Pinpoint the cell where the given text exists, returning its (X, Y) midpoint coordinate. 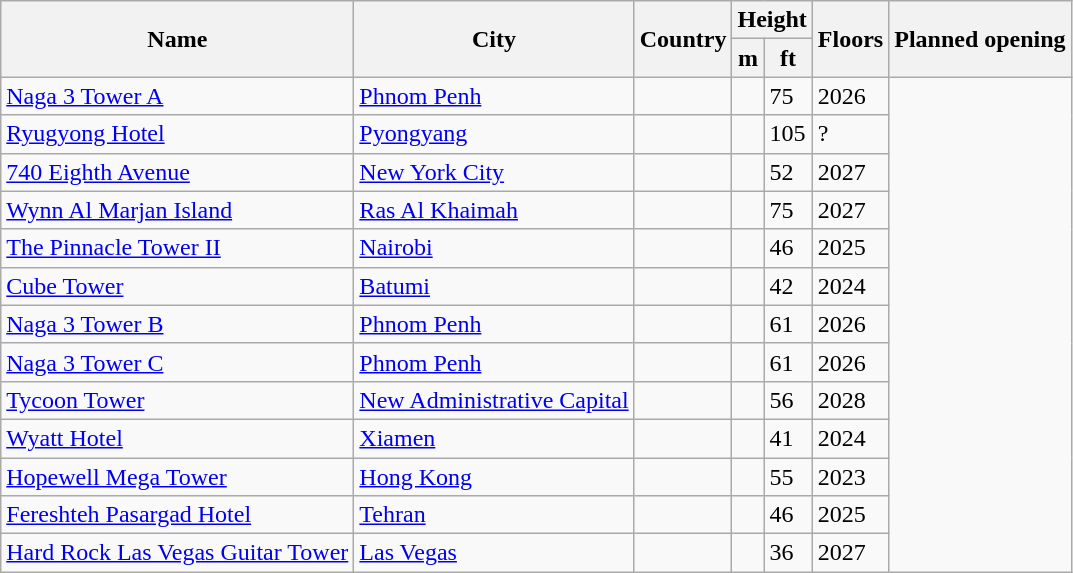
Xiamen (494, 438)
2023 (850, 477)
Pyongyang (494, 134)
41 (788, 438)
Las Vegas (494, 553)
New Administrative Capital (494, 400)
Cube Tower (178, 286)
2028 (850, 400)
Ryugyong Hotel (178, 134)
Ras Al Khaimah (494, 210)
Tehran (494, 515)
The Pinnacle Tower II (178, 248)
42 (788, 286)
Naga 3 Tower B (178, 324)
m (748, 58)
? (850, 134)
52 (788, 172)
Name (178, 39)
Country (683, 39)
Wynn Al Marjan Island (178, 210)
Floors (850, 39)
55 (788, 477)
Hopewell Mega Tower (178, 477)
Hong Kong (494, 477)
Tycoon Tower (178, 400)
Naga 3 Tower C (178, 362)
36 (788, 553)
ft (788, 58)
Height (772, 20)
740 Eighth Avenue (178, 172)
New York City (494, 172)
Wyatt Hotel (178, 438)
Naga 3 Tower A (178, 96)
Nairobi (494, 248)
56 (788, 400)
Fereshteh Pasargad Hotel (178, 515)
Batumi (494, 286)
105 (788, 134)
City (494, 39)
Planned opening (980, 39)
Hard Rock Las Vegas Guitar Tower (178, 553)
